Return the [X, Y] coordinate for the center point of the cell that contains the specified text.  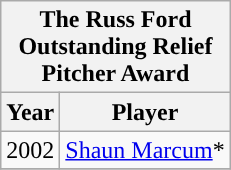
2002 [30, 150]
Player [145, 112]
Year [30, 112]
The Russ Ford Outstanding Relief Pitcher Award [116, 47]
Shaun Marcum* [145, 150]
